Return the (x, y) coordinate for the center point of the cell that contains the specified text.  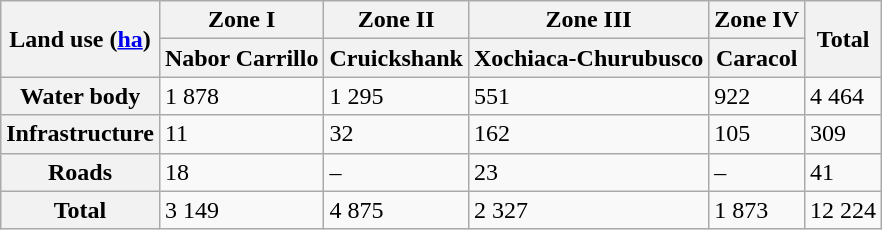
Infrastructure (80, 134)
Cruickshank (396, 58)
1 295 (396, 96)
Caracol (757, 58)
4 875 (396, 210)
Xochiaca-Churubusco (588, 58)
Nabor Carrillo (242, 58)
3 149 (242, 210)
Zone II (396, 20)
Water body (80, 96)
Zone IV (757, 20)
4 464 (844, 96)
12 224 (844, 210)
32 (396, 134)
1 873 (757, 210)
105 (757, 134)
Roads (80, 172)
41 (844, 172)
Land use (ha) (80, 39)
162 (588, 134)
Zone III (588, 20)
922 (757, 96)
1 878 (242, 96)
23 (588, 172)
18 (242, 172)
11 (242, 134)
Zone I (242, 20)
309 (844, 134)
551 (588, 96)
2 327 (588, 210)
